Capture the cell that displays the provided text and extract its (X, Y) central coordinate. 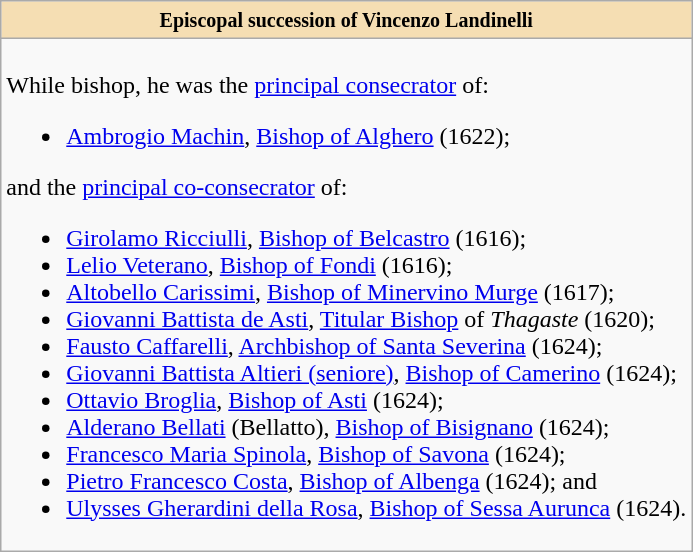
Episcopal succession of Vincenzo Landinelli (346, 20)
